Identify which cell holds the provided text, then report its (x, y) central coordinate. 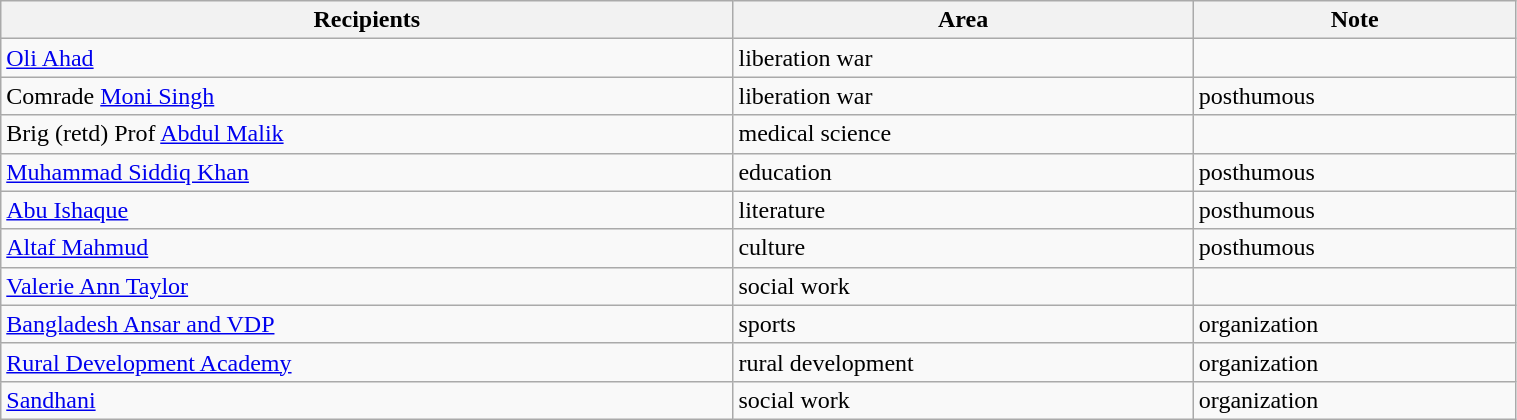
Brig (retd) Prof Abdul Malik (367, 134)
culture (963, 248)
Bangladesh Ansar and VDP (367, 324)
Oli Ahad (367, 58)
Note (1354, 20)
sports (963, 324)
Abu Ishaque (367, 210)
Sandhani (367, 400)
medical science (963, 134)
rural development (963, 362)
literature (963, 210)
Area (963, 20)
Altaf Mahmud (367, 248)
Comrade Moni Singh (367, 96)
education (963, 172)
Muhammad Siddiq Khan (367, 172)
Valerie Ann Taylor (367, 286)
Recipients (367, 20)
Rural Development Academy (367, 362)
